Provide the [x, y] coordinate of the cell's center where the given text is located.  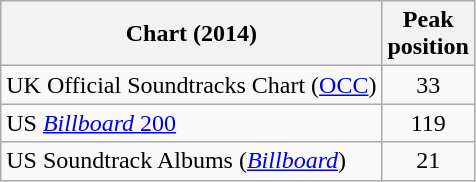
Chart (2014) [192, 34]
US Soundtrack Albums (Billboard) [192, 161]
119 [428, 123]
Peakposition [428, 34]
US Billboard 200 [192, 123]
UK Official Soundtracks Chart (OCC) [192, 85]
33 [428, 85]
21 [428, 161]
